Locate the cell with the specified text and output its (X, Y) center coordinate. 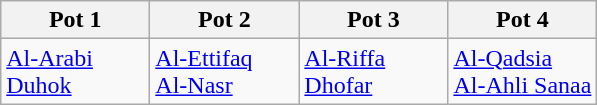
Al-Riffa Dhofar (374, 72)
Pot 3 (374, 20)
Pot 2 (224, 20)
Al-Qadsia Al-Ahli Sanaa (522, 72)
Al-Ettifaq Al-Nasr (224, 72)
Al-Arabi Duhok (76, 72)
Pot 4 (522, 20)
Pot 1 (76, 20)
